Capture the cell that displays the provided text and extract its (x, y) central coordinate. 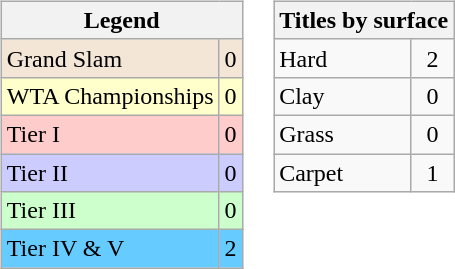
Clay (343, 96)
Grand Slam (110, 58)
Hard (343, 58)
Legend (122, 20)
Tier II (110, 173)
Tier III (110, 211)
Grass (343, 134)
WTA Championships (110, 96)
Titles by surface (364, 20)
1 (432, 173)
Tier IV & V (110, 249)
Carpet (343, 173)
Tier I (110, 134)
